Capture the cell that displays the provided text and extract its [X, Y] central coordinate. 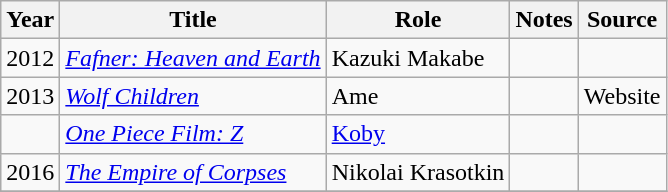
Website [622, 96]
Ame [418, 96]
One Piece Film: Z [193, 134]
2016 [30, 172]
Kazuki Makabe [418, 58]
Source [622, 20]
The Empire of Corpses [193, 172]
Title [193, 20]
Role [418, 20]
Nikolai Krasotkin [418, 172]
Year [30, 20]
2013 [30, 96]
Notes [544, 20]
Wolf Children [193, 96]
Fafner: Heaven and Earth [193, 58]
Koby [418, 134]
2012 [30, 58]
